Scan for the cell matching the given text and deliver its (X, Y) coordinate at center. 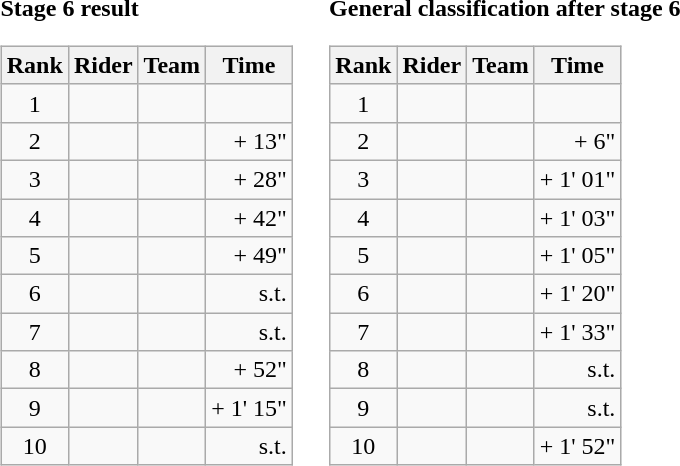
+ 1' 05" (578, 256)
+ 1' 52" (578, 446)
+ 49" (250, 256)
+ 1' 15" (250, 408)
+ 1' 01" (578, 179)
+ 42" (250, 217)
+ 1' 33" (578, 332)
+ 52" (250, 370)
+ 28" (250, 179)
+ 6" (578, 141)
+ 1' 20" (578, 294)
+ 1' 03" (578, 217)
+ 13" (250, 141)
